Search for the cell housing the specified text and yield its [x, y] center coordinate. 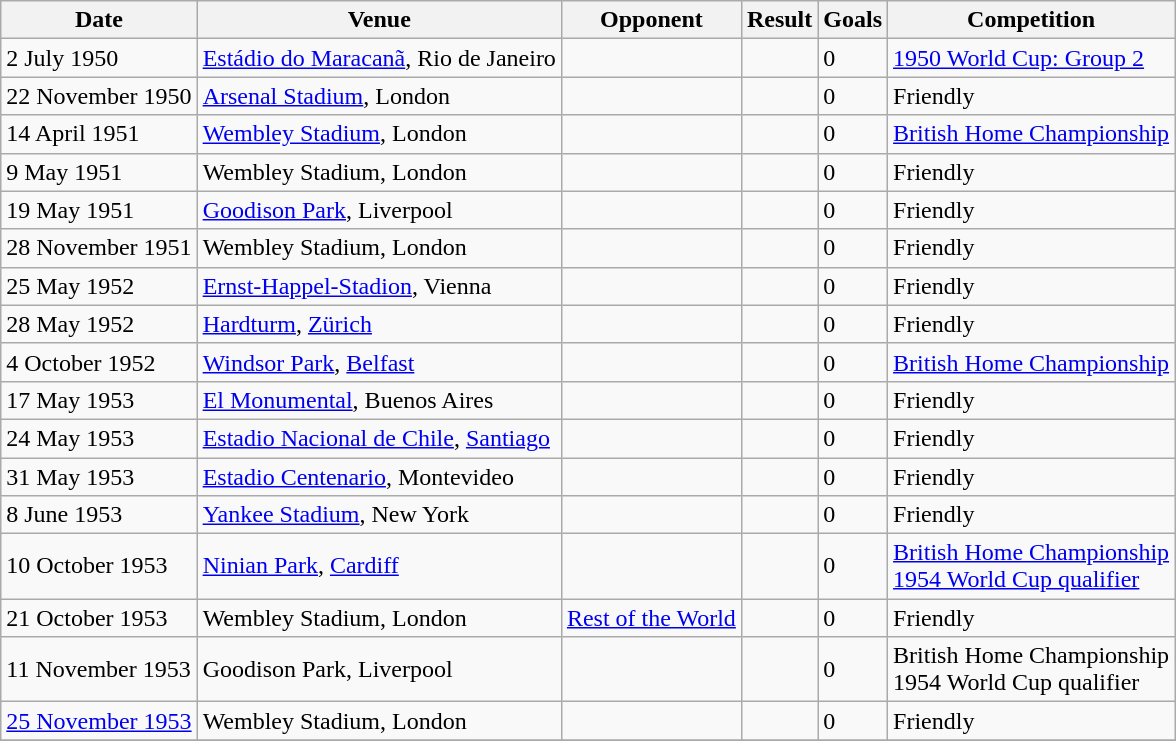
Goals [853, 20]
Competition [1032, 20]
11 November 1953 [99, 670]
19 May 1951 [99, 210]
Result [779, 20]
Windsor Park, Belfast [379, 362]
28 November 1951 [99, 248]
25 May 1952 [99, 286]
Venue [379, 20]
8 June 1953 [99, 515]
21 October 1953 [99, 618]
Date [99, 20]
17 May 1953 [99, 400]
24 May 1953 [99, 438]
Yankee Stadium, New York [379, 515]
1950 World Cup: Group 2 [1032, 58]
28 May 1952 [99, 324]
Opponent [651, 20]
2 July 1950 [99, 58]
Ninian Park, Cardiff [379, 566]
9 May 1951 [99, 172]
25 November 1953 [99, 721]
4 October 1952 [99, 362]
El Monumental, Buenos Aires [379, 400]
Arsenal Stadium, London [379, 96]
10 October 1953 [99, 566]
Estádio do Maracanã, Rio de Janeiro [379, 58]
31 May 1953 [99, 477]
22 November 1950 [99, 96]
Estadio Centenario, Montevideo [379, 477]
14 April 1951 [99, 134]
Hardturm, Zürich [379, 324]
Ernst-Happel-Stadion, Vienna [379, 286]
Estadio Nacional de Chile, Santiago [379, 438]
Rest of the World [651, 618]
